Pinpoint the cell where the given text exists, returning its [x, y] midpoint coordinate. 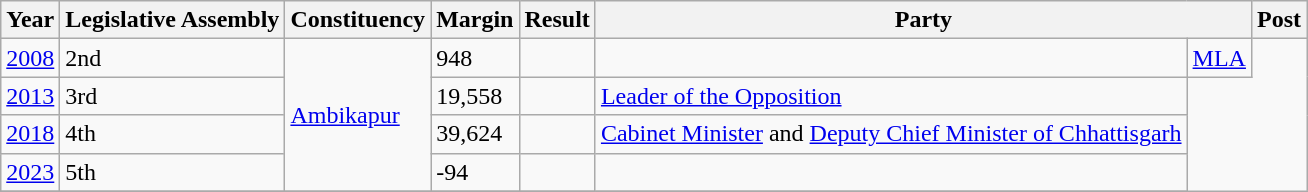
Leader of the Opposition [891, 96]
2008 [30, 58]
2nd [172, 58]
Ambikapur [358, 115]
2018 [30, 134]
948 [475, 58]
2023 [30, 172]
2013 [30, 96]
4th [172, 134]
Margin [475, 20]
Constituency [358, 20]
Post [1278, 20]
Legislative Assembly [172, 20]
Party [923, 20]
3rd [172, 96]
5th [172, 172]
Result [557, 20]
Cabinet Minister and Deputy Chief Minister of Chhattisgarh [891, 134]
-94 [475, 172]
39,624 [475, 134]
Year [30, 20]
19,558 [475, 96]
MLA [1219, 58]
